Return [X, Y] of the center of cell containing provided text 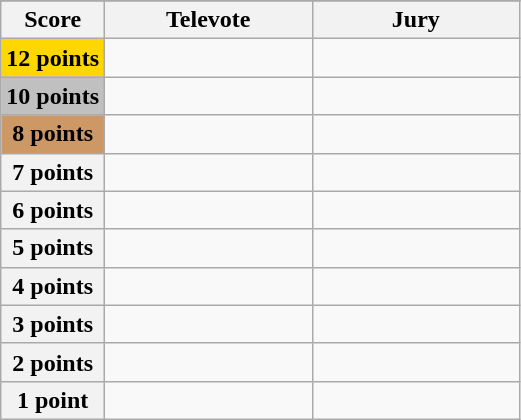
2 points [53, 362]
5 points [53, 248]
1 point [53, 400]
7 points [53, 172]
12 points [53, 58]
4 points [53, 286]
8 points [53, 134]
Score [53, 20]
10 points [53, 96]
Jury [416, 20]
6 points [53, 210]
Televote [209, 20]
3 points [53, 324]
